Capture the cell that displays the provided text and extract its (x, y) central coordinate. 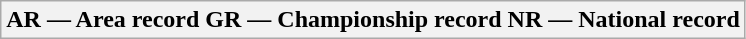
AR — Area record GR — Championship record NR — National record (374, 20)
